Locate the cell with the specified text and output its [x, y] center coordinate. 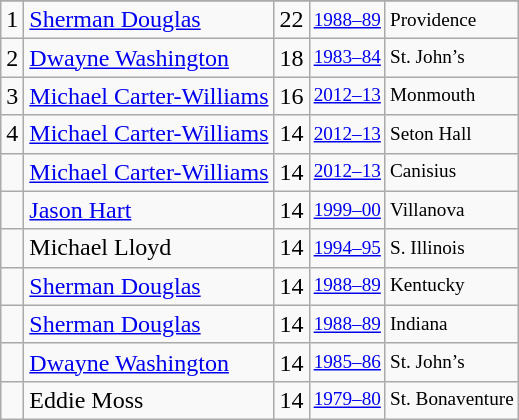
Providence [452, 20]
1985–86 [347, 362]
3 [12, 96]
St. Bonaventure [452, 400]
1994–95 [347, 248]
18 [292, 58]
S. Illinois [452, 248]
Jason Hart [149, 210]
22 [292, 20]
Monmouth [452, 96]
Kentucky [452, 286]
1 [12, 20]
4 [12, 134]
1979–80 [347, 400]
Canisius [452, 172]
1983–84 [347, 58]
Villanova [452, 210]
16 [292, 96]
Michael Lloyd [149, 248]
2 [12, 58]
Seton Hall [452, 134]
Indiana [452, 324]
Eddie Moss [149, 400]
1999–00 [347, 210]
